From the cell containing the given text, extract its center point as (x, y) coordinate. 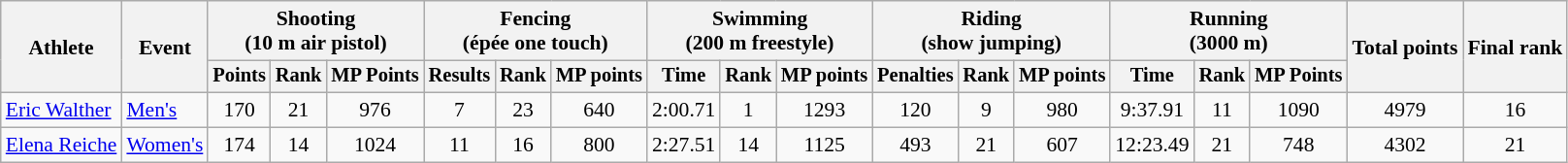
2:00.71 (683, 111)
2:27.51 (683, 146)
174 (239, 146)
12:23.49 (1152, 146)
7 (460, 111)
9:37.91 (1152, 111)
493 (915, 146)
Men's (165, 111)
Eric Walther (62, 111)
1125 (825, 146)
23 (523, 111)
Penalties (915, 77)
800 (600, 146)
640 (600, 111)
4979 (1405, 111)
1 (748, 111)
980 (1062, 111)
1293 (825, 111)
Total points (1405, 47)
Event (165, 47)
9 (986, 111)
Women's (165, 146)
170 (239, 111)
Riding(show jumping) (992, 31)
Athlete (62, 47)
120 (915, 111)
1090 (1298, 111)
Running(3000 m) (1228, 31)
748 (1298, 146)
4302 (1405, 146)
976 (375, 111)
Points (239, 77)
1024 (375, 146)
Final rank (1516, 47)
Swimming(200 m freestyle) (760, 31)
607 (1062, 146)
Results (460, 77)
Shooting(10 m air pistol) (315, 31)
Fencing(épée one touch) (536, 31)
Elena Reiche (62, 146)
